Search for the cell housing the specified text and yield its (x, y) center coordinate. 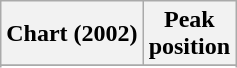
Peakposition (189, 34)
Chart (2002) (72, 34)
